Determine the (x, y) coordinate at the center of the cell enclosing the given text.  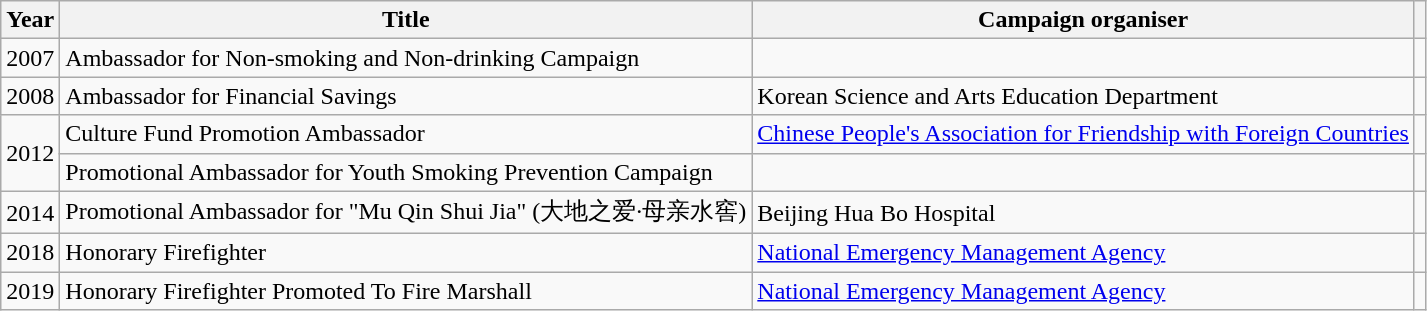
Promotional Ambassador for "Mu Qin Shui Jia" (大地之爱·母亲水窖) (406, 212)
Promotional Ambassador for Youth Smoking Prevention Campaign (406, 172)
Year (30, 20)
Beijing Hua Bo Hospital (1084, 212)
2012 (30, 153)
Culture Fund Promotion Ambassador (406, 134)
Honorary Firefighter Promoted To Fire Marshall (406, 291)
Campaign organiser (1084, 20)
Honorary Firefighter (406, 253)
Chinese People's Association for Friendship with Foreign Countries (1084, 134)
Korean Science and Arts Education Department (1084, 96)
2019 (30, 291)
Title (406, 20)
2018 (30, 253)
2007 (30, 58)
Ambassador for Non-smoking and Non-drinking Campaign (406, 58)
2014 (30, 212)
2008 (30, 96)
Ambassador for Financial Savings (406, 96)
